Return [x, y] of the center of cell containing provided text 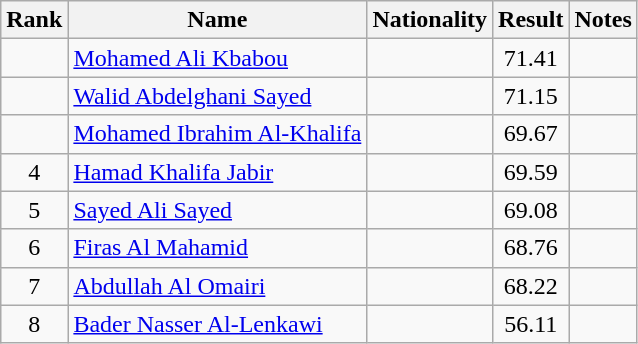
7 [34, 286]
Mohamed Ali Kbabou [218, 58]
Abdullah Al Omairi [218, 286]
Rank [34, 20]
Name [218, 20]
71.41 [531, 58]
69.08 [531, 210]
Nationality [430, 20]
Firas Al Mahamid [218, 248]
68.22 [531, 286]
71.15 [531, 96]
8 [34, 324]
Mohamed Ibrahim Al-Khalifa [218, 134]
68.76 [531, 248]
5 [34, 210]
6 [34, 248]
4 [34, 172]
69.59 [531, 172]
Sayed Ali Sayed [218, 210]
69.67 [531, 134]
Hamad Khalifa Jabir [218, 172]
Walid Abdelghani Sayed [218, 96]
56.11 [531, 324]
Bader Nasser Al-Lenkawi [218, 324]
Notes [603, 20]
Result [531, 20]
